Locate the cell with the specified text and output its (x, y) center coordinate. 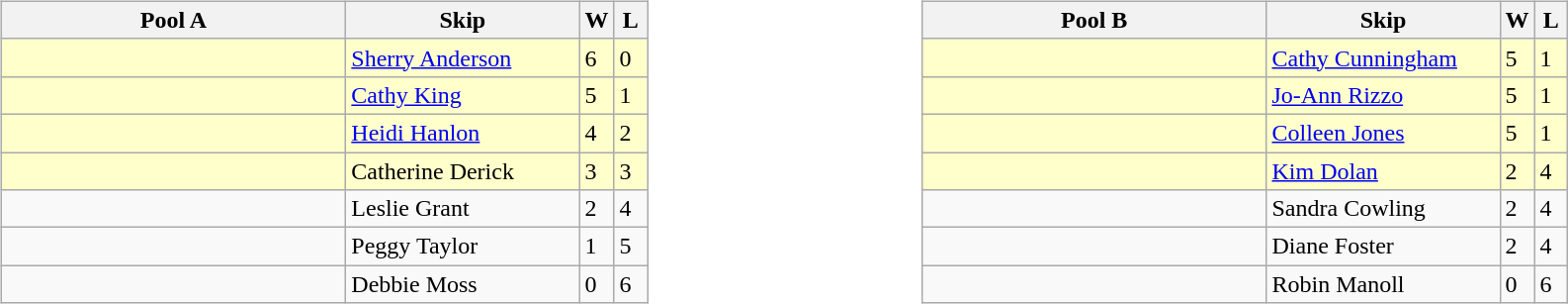
Debbie Moss (463, 284)
Kim Dolan (1383, 171)
Pool B (1093, 20)
Sandra Cowling (1383, 209)
Colleen Jones (1383, 133)
Diane Foster (1383, 247)
Pool A (174, 20)
Heidi Hanlon (463, 133)
Cathy Cunningham (1383, 57)
Jo-Ann Rizzo (1383, 95)
Cathy King (463, 95)
Leslie Grant (463, 209)
Robin Manoll (1383, 284)
Peggy Taylor (463, 247)
Catherine Derick (463, 171)
Sherry Anderson (463, 57)
